Provide the (x, y) coordinate of the cell's center where the given text is located.  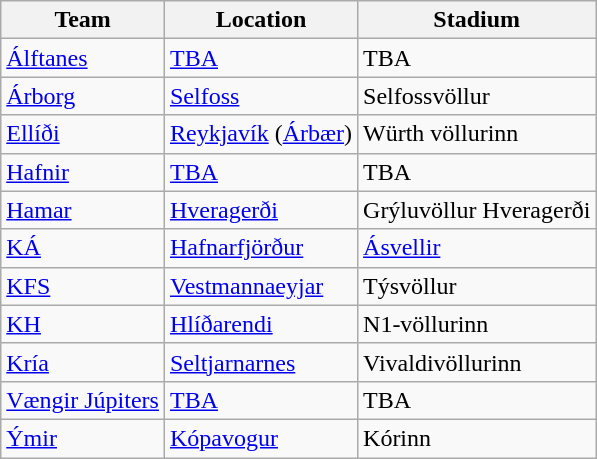
Würth völlurinn (477, 134)
Vivaldivöllurinn (477, 362)
KH (83, 324)
Stadium (477, 20)
Selfoss (260, 96)
Vængir Júpiters (83, 400)
Hveragerði (260, 210)
Hamar (83, 210)
N1-völlurinn (477, 324)
Location (260, 20)
Selfossvöllur (477, 96)
Kórinn (477, 438)
KÁ (83, 248)
Kría (83, 362)
Kópavogur (260, 438)
Ellíði (83, 134)
Hafnarfjörður (260, 248)
Team (83, 20)
Seltjarnarnes (260, 362)
Vestmannaeyjar (260, 286)
Reykjavík (Árbær) (260, 134)
Árborg (83, 96)
Týsvöllur (477, 286)
Grýluvöllur Hveragerði (477, 210)
Hlíðarendi (260, 324)
Ýmir (83, 438)
KFS (83, 286)
Álftanes (83, 58)
Ásvellir (477, 248)
Hafnir (83, 172)
